For the text-containing cell, return its midpoint in [x, y] coordinate format. 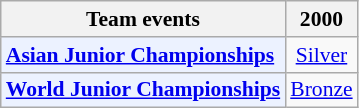
Silver [321, 55]
Asian Junior Championships [143, 55]
2000 [321, 19]
Team events [143, 19]
World Junior Championships [143, 90]
Bronze [321, 90]
